Output the (x, y) coordinate of the center of the cell containing the given text.  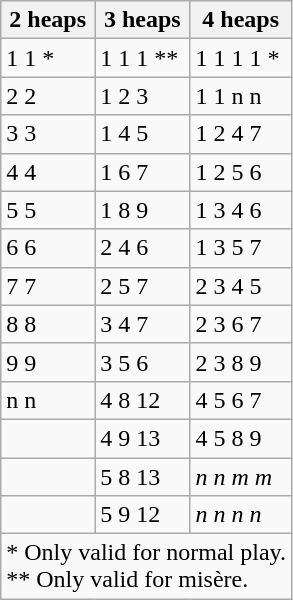
9 9 (48, 362)
5 8 13 (142, 477)
4 heaps (241, 20)
3 5 6 (142, 362)
1 8 9 (142, 210)
1 2 5 6 (241, 172)
* Only valid for normal play.** Only valid for misère. (146, 566)
1 6 7 (142, 172)
1 2 4 7 (241, 134)
1 4 5 (142, 134)
4 4 (48, 172)
1 1 1 1 * (241, 58)
5 5 (48, 210)
2 3 8 9 (241, 362)
3 heaps (142, 20)
4 8 12 (142, 400)
2 3 6 7 (241, 324)
3 3 (48, 134)
4 9 13 (142, 438)
8 8 (48, 324)
1 1 * (48, 58)
1 3 5 7 (241, 248)
1 1 1 ** (142, 58)
6 6 (48, 248)
2 heaps (48, 20)
2 2 (48, 96)
n n n n (241, 515)
4 5 8 9 (241, 438)
2 5 7 (142, 286)
1 2 3 (142, 96)
2 4 6 (142, 248)
1 3 4 6 (241, 210)
7 7 (48, 286)
3 4 7 (142, 324)
n n m m (241, 477)
4 5 6 7 (241, 400)
2 3 4 5 (241, 286)
n n (48, 400)
1 1 n n (241, 96)
5 9 12 (142, 515)
